For the text-containing cell, return its midpoint in [X, Y] coordinate format. 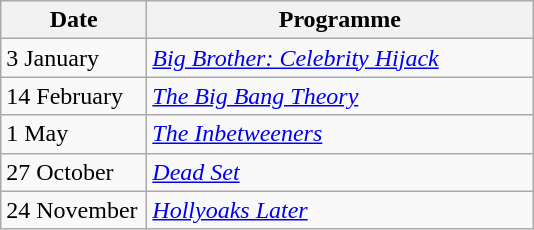
The Big Bang Theory [340, 96]
3 January [74, 58]
27 October [74, 172]
Hollyoaks Later [340, 210]
1 May [74, 134]
24 November [74, 210]
Programme [340, 20]
Big Brother: Celebrity Hijack [340, 58]
14 February [74, 96]
Dead Set [340, 172]
The Inbetweeners [340, 134]
Date [74, 20]
